Pinpoint the cell where the given text exists, returning its [X, Y] midpoint coordinate. 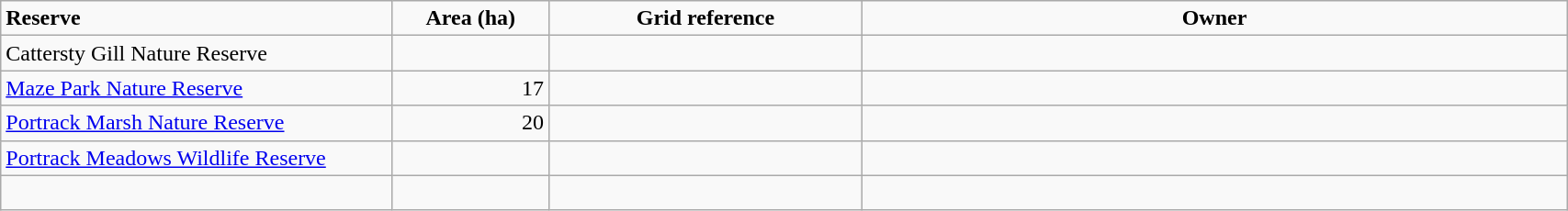
17 [470, 88]
Portrack Marsh Nature Reserve [197, 123]
Portrack Meadows Wildlife Reserve [197, 158]
Owner [1214, 18]
Cattersty Gill Nature Reserve [197, 53]
Grid reference [705, 18]
Reserve [197, 18]
Maze Park Nature Reserve [197, 88]
20 [470, 123]
Area (ha) [470, 18]
